Scan for the cell matching the given text and deliver its [X, Y] coordinate at center. 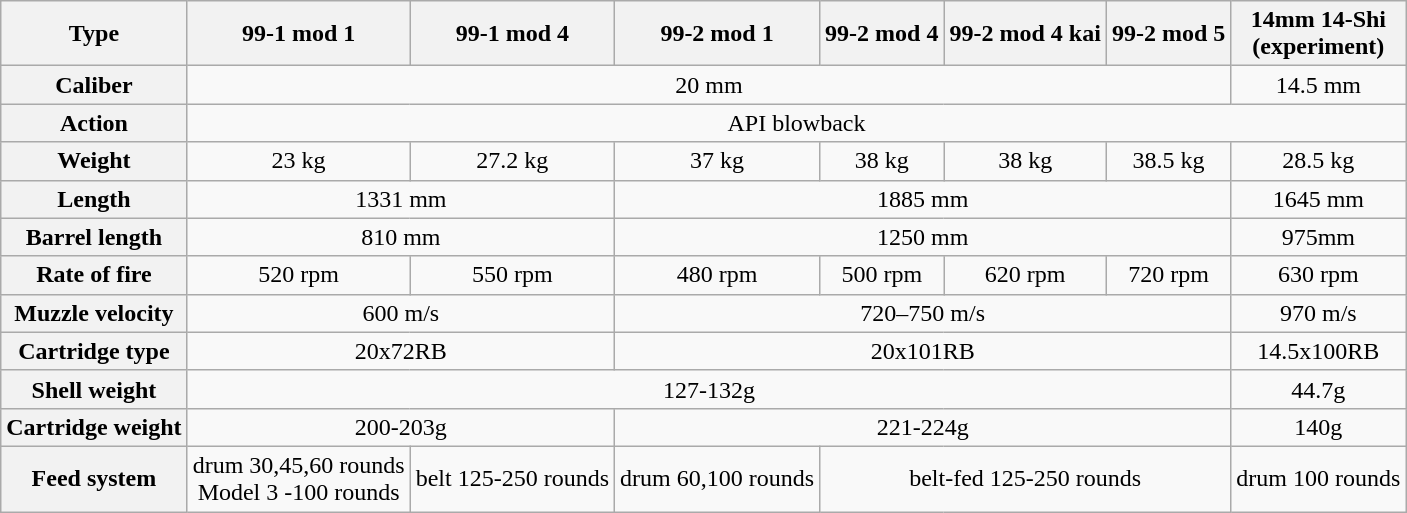
Type [94, 34]
27.2 kg [512, 161]
1250 mm [923, 237]
28.5 kg [1318, 161]
1331 mm [400, 199]
1645 mm [1318, 199]
Feed system [94, 478]
37 kg [718, 161]
720 rpm [1168, 275]
Cartridge type [94, 351]
140g [1318, 427]
44.7g [1318, 389]
belt 125-250 rounds [512, 478]
Barrel length [94, 237]
970 m/s [1318, 313]
Length [94, 199]
99-1 mod 4 [512, 34]
Shell weight [94, 389]
drum 30,45,60 roundsModel 3 -100 rounds [298, 478]
600 m/s [400, 313]
1885 mm [923, 199]
127-132g [709, 389]
drum 60,100 rounds [718, 478]
221-224g [923, 427]
20 mm [709, 85]
20x101RB [923, 351]
API blowback [796, 123]
14.5 mm [1318, 85]
550 rpm [512, 275]
drum 100 rounds [1318, 478]
Weight [94, 161]
14mm 14-Shi (experiment) [1318, 34]
520 rpm [298, 275]
99-1 mod 1 [298, 34]
Rate of fire [94, 275]
23 kg [298, 161]
975mm [1318, 237]
99-2 mod 1 [718, 34]
Action [94, 123]
630 rpm [1318, 275]
Caliber [94, 85]
99-2 mod 4 kai [1025, 34]
14.5x100RB [1318, 351]
99-2 mod 4 [882, 34]
500 rpm [882, 275]
200-203g [400, 427]
20x72RB [400, 351]
Cartridge weight [94, 427]
99-2 mod 5 [1168, 34]
38.5 kg [1168, 161]
Muzzle velocity [94, 313]
480 rpm [718, 275]
720–750 m/s [923, 313]
620 rpm [1025, 275]
810 mm [400, 237]
belt-fed 125-250 rounds [1026, 478]
